Detect which cell encompasses the target text, then output its (x, y) center coordinate. 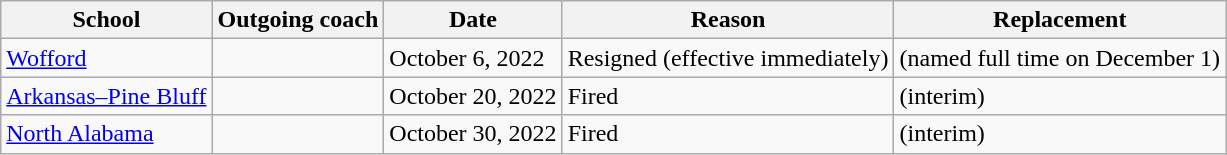
Outgoing coach (298, 20)
Resigned (effective immediately) (728, 58)
School (106, 20)
Date (473, 20)
Replacement (1060, 20)
North Alabama (106, 134)
Reason (728, 20)
Wofford (106, 58)
October 6, 2022 (473, 58)
Arkansas–Pine Bluff (106, 96)
(named full time on December 1) (1060, 58)
October 20, 2022 (473, 96)
October 30, 2022 (473, 134)
